Scan for the cell matching the given text and deliver its (x, y) coordinate at center. 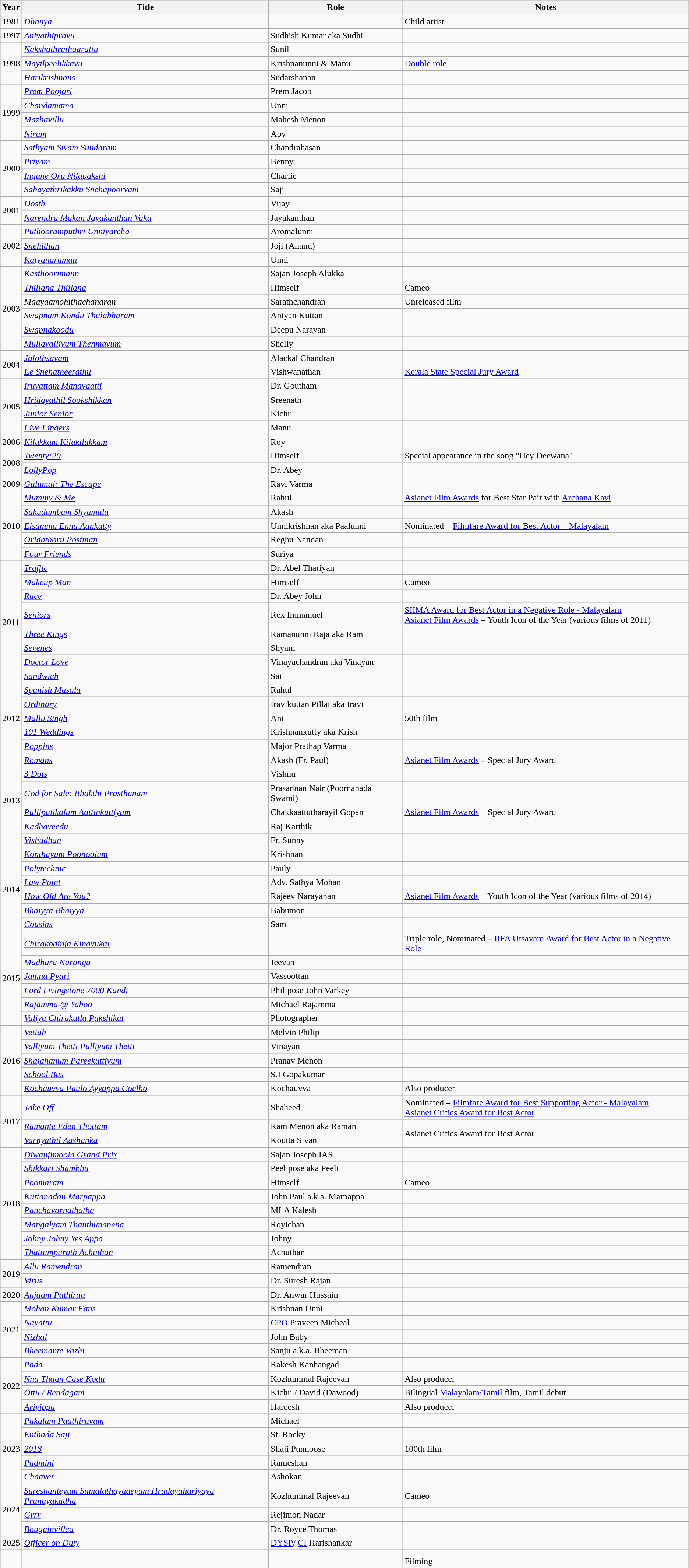
Asianet Critics Award for Best Actor (545, 1133)
Sajan Joseph IAS (336, 1154)
2004 (11, 365)
Roy (336, 442)
2011 (11, 622)
100th film (545, 1449)
Thillana Thillana (145, 288)
Vinayachandran aka Vinayan (336, 662)
Sarathchandran (336, 302)
Varnyathil Aashanka (145, 1140)
Nizhal (145, 1336)
Vishudhan (145, 840)
Fr. Sunny (336, 840)
Ariyippu (145, 1407)
Sreenath (336, 400)
Ramante Eden Thottam (145, 1126)
Seniors (145, 615)
John Baby (336, 1336)
Kerala State Special Jury Award (545, 372)
Saji (336, 190)
Rameshan (336, 1463)
Johny (336, 1238)
Diwanjimoola Grand Prix (145, 1154)
Dr. Goutham (336, 386)
Bougainvillea (145, 1529)
50th film (545, 718)
2020 (11, 1294)
Dr. Abel Thariyan (336, 568)
Shyam (336, 648)
Sakudumbam Shyamala (145, 512)
Ramanunni Raja aka Ram (336, 634)
Krishnan (336, 854)
Vinayan (336, 1046)
2008 (11, 463)
2010 (11, 526)
How Old Are You? (145, 896)
Koutta Sivan (336, 1140)
S.I Gopakumar (336, 1074)
2012 (11, 718)
Jayakanthan (336, 218)
Kadhaveedu (145, 826)
Suriya (336, 554)
Spanish Masala (145, 690)
Bheemante Vazhi (145, 1351)
Child artist (545, 21)
Ottu / Rendagam (145, 1393)
Shaji Punnoose (336, 1449)
2024 (11, 1510)
Chakkaattutharayil Gopan (336, 812)
Dhanya (145, 21)
Ram Menon aka Raman (336, 1126)
Mangalyam Thanthunanena (145, 1224)
Chaaver (145, 1477)
Sai (336, 676)
Unnikrishnan aka Paalunni (336, 526)
Swapnakoodu (145, 330)
Charlie (336, 176)
Kichu (336, 414)
Traffic (145, 568)
Valiya Chirakulla Pakshikal (145, 1018)
Achuthan (336, 1252)
Enthada Saji (145, 1435)
Rakesh Kanhangad (336, 1365)
Ashokan (336, 1477)
DYSP/ CI Harishankar (336, 1543)
Gulumal: The Escape (145, 484)
Kochauvva Paulo Ayyappa Coelho (145, 1088)
2021 (11, 1329)
2009 (11, 484)
Five Fingers (145, 428)
Nominated – Filmfare Award for Best Supporting Actor - Malayalam Asianet Critics Award for Best Actor (545, 1107)
Mayilpeelikkavu (145, 63)
Pada (145, 1365)
3 Dots (145, 774)
Oridathoru Postman (145, 540)
Year (11, 7)
Kuttanadan Marpappa (145, 1196)
Iruvattam Manavaatti (145, 386)
Polytechnic (145, 868)
Konthayum Poonoolum (145, 854)
Bilingual Malayalam/Tamil film, Tamil debut (545, 1393)
Mullavalliyum Thenmavum (145, 344)
Melvin Philip (336, 1032)
Role (336, 7)
Thattumpurath Achuthan (145, 1252)
Doctor Love (145, 662)
Sathyam Sivam Sundaram (145, 147)
God for Sale: Bhakthi Prasthanam (145, 793)
Title (145, 7)
Puthooramputhri Unniyarcha (145, 232)
Peelipose aka Peeli (336, 1168)
2014 (11, 889)
Four Friends (145, 554)
Nayattu (145, 1322)
Chirakodinja Kinavukal (145, 943)
Kasthoorimann (145, 274)
1997 (11, 35)
Sevenes (145, 648)
SIIMA Award for Best Actor in a Negative Role - Malayalam Asianet Film Awards – Youth Icon of the Year (various films of 2011) (545, 615)
2023 (11, 1449)
Junior Senior (145, 414)
2000 (11, 168)
Aniyan Kuttan (336, 316)
Alackal Chandran (336, 358)
Poppins (145, 746)
Panchavarnathatha (145, 1210)
Twenty:20 (145, 456)
Vijay (336, 204)
Prem Jacob (336, 91)
Filming (545, 1561)
Nakshathrathaarattu (145, 49)
Romans (145, 760)
Law Point (145, 882)
Triple role, Nominated – IIFA Utsavam Award for Best Actor in a Negative Role (545, 943)
Notes (545, 7)
Aniyathipravu (145, 35)
Pranav Menon (336, 1060)
Prasannan Nair (Poornanada Swami) (336, 793)
1999 (11, 112)
John Paul a.k.a. Marpappa (336, 1196)
Lord Livingstone 7000 Kandi (145, 990)
Hridayathil Sookshikkan (145, 400)
Vishnu (336, 774)
Bhaiyya Bhaiyya (145, 910)
Aromalunni (336, 232)
Padmini (145, 1463)
Shajahanum Pareekuttiyum (145, 1060)
Ingane Oru Nilapakshi (145, 176)
Priyam (145, 161)
Ordinary (145, 704)
Jamna Pyari (145, 976)
Vassoottan (336, 976)
Race (145, 596)
Sureshanteyum Sumalathayudeyum Hrudayahariyaya Pranayakadha (145, 1496)
Benny (336, 161)
2015 (11, 978)
Pauly (336, 868)
Joji (Anand) (336, 246)
Narendra Makan Jayakanthan Vaka (145, 218)
Maayaamohithachandran (145, 302)
Anjaam Pathiraa (145, 1294)
2003 (11, 309)
Chandrahasan (336, 147)
2013 (11, 800)
Mummy & Me (145, 498)
Virus (145, 1280)
Krishnanunni & Manu (336, 63)
1981 (11, 21)
MLA Kalesh (336, 1210)
Sandwich (145, 676)
2016 (11, 1060)
Allu Ramendran (145, 1266)
Adv. Sathya Mohan (336, 882)
School Bus (145, 1074)
Valliyum Thetti Pulliyum Thetti (145, 1046)
2001 (11, 211)
LollyPop (145, 470)
Rex Immanuel (336, 615)
Shaheed (336, 1107)
Cousins (145, 924)
Mallu Singh (145, 718)
Chandamama (145, 105)
Deepu Narayan (336, 330)
2005 (11, 407)
Reghu Nandan (336, 540)
Hareesh (336, 1407)
Asianet Film Awards for Best Star Pair with Archana Kavi (545, 498)
Swapnam Kondu Thulabharam (145, 316)
Double role (545, 63)
Three Kings (145, 634)
Dr. Anwar Hussain (336, 1294)
Dosth (145, 204)
2022 (11, 1386)
Rajamma @ Yahoo (145, 1004)
Philipose John Varkey (336, 990)
Ramendran (336, 1266)
Officer on Duty (145, 1543)
1998 (11, 63)
Babumon (336, 910)
2002 (11, 246)
Ravi Varma (336, 484)
Mahesh Menon (336, 119)
Aby (336, 133)
101 Weddings (145, 732)
Major Prathap Varma (336, 746)
Nominated – Filmfare Award for Best Actor – Malayalam (545, 526)
Iravikuttan Pillai aka Iravi (336, 704)
Special appearance in the song "Hey Deewana" (545, 456)
Shikkari Shambhu (145, 1168)
Dr. Suresh Rajan (336, 1280)
Unreleased film (545, 302)
Nna Thaan Case Kodu (145, 1379)
Krishnankutty aka Krish (336, 732)
Makeup Man (145, 582)
Mohan Kumar Fans (145, 1308)
Ee Snehatheerathu (145, 372)
Jeevan (336, 962)
Poomaram (145, 1182)
Sudarshanan (336, 77)
Manu (336, 428)
Michael Rajamma (336, 1004)
Rajeev Narayanan (336, 896)
St. Rocky (336, 1435)
Kalyanaraman (145, 260)
Krishnan Unni (336, 1308)
Asianet Film Awards – Youth Icon of the Year (various films of 2014) (545, 896)
Pakalum Paathiravum (145, 1421)
Mazhavillu (145, 119)
Kilukkam Kilukilukkam (145, 442)
Michael (336, 1421)
Photographer (336, 1018)
Sahayathrikakku Snehapoorvam (145, 190)
2019 (11, 1273)
Elsamma Enna Aankutty (145, 526)
Vishwanathan (336, 372)
Harikrishnans (145, 77)
Sanju a.k.a. Bheeman (336, 1351)
Dr. Abey (336, 470)
Sunil (336, 49)
Akash (336, 512)
Sajan Joseph Alukka (336, 274)
CPO Praveen Micheal (336, 1322)
Sudhish Kumar aka Sudhi (336, 35)
Madhura Naranga (145, 962)
Dr. Abey John (336, 596)
Rejimon Nadar (336, 1515)
Vettah (145, 1032)
2017 (11, 1121)
Take Off (145, 1107)
Pullipulikalum Aattinkuttiyum (145, 812)
2025 (11, 1543)
Kochauvva (336, 1088)
Jalothsavam (145, 358)
Grrr (145, 1515)
Dr. Royce Thomas (336, 1529)
Raj Karthik (336, 826)
2006 (11, 442)
Ani (336, 718)
Sam (336, 924)
Johny Johny Yes Appa (145, 1238)
Niram (145, 133)
Shelly (336, 344)
Akash (Fr. Paul) (336, 760)
Prem Poojari (145, 91)
Kichu / David (Dawood) (336, 1393)
Royichan (336, 1224)
Snehithan (145, 246)
